Scan for the cell matching the given text and deliver its (x, y) coordinate at center. 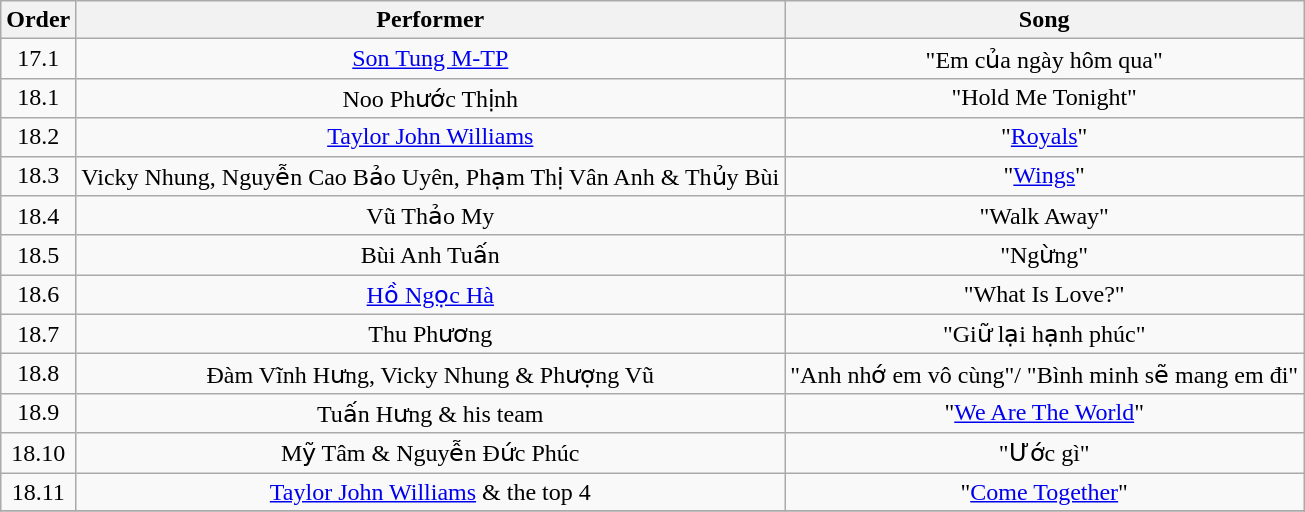
18.9 (38, 413)
18.1 (38, 98)
Song (1044, 20)
Mỹ Tâm & Nguyễn Đức Phúc (430, 453)
Thu Phương (430, 334)
Vũ Thảo My (430, 216)
Hồ Ngọc Hà (430, 295)
"Royals" (1044, 137)
18.5 (38, 255)
17.1 (38, 59)
Taylor John Williams (430, 137)
"Ngừng" (1044, 255)
Order (38, 20)
"Come Together" (1044, 491)
"Hold Me Tonight" (1044, 98)
18.4 (38, 216)
18.7 (38, 334)
18.3 (38, 176)
Performer (430, 20)
18.10 (38, 453)
"Ước gì" (1044, 453)
Bùi Anh Tuấn (430, 255)
"What Is Love?" (1044, 295)
18.11 (38, 491)
Noo Phước Thịnh (430, 98)
18.2 (38, 137)
Taylor John Williams & the top 4 (430, 491)
Tuấn Hưng & his team (430, 413)
"We Are The World" (1044, 413)
"Giữ lại hạnh phúc" (1044, 334)
"Walk Away" (1044, 216)
Vicky Nhung, Nguyễn Cao Bảo Uyên, Phạm Thị Vân Anh & Thủy Bùi (430, 176)
18.6 (38, 295)
"Em của ngày hôm qua" (1044, 59)
"Wings" (1044, 176)
18.8 (38, 374)
"Anh nhớ em vô cùng"/ "Bình minh sẽ mang em đi" (1044, 374)
Đàm Vĩnh Hưng, Vicky Nhung & Phượng Vũ (430, 374)
Son Tung M-TP (430, 59)
